Capture the cell that displays the provided text and extract its (X, Y) central coordinate. 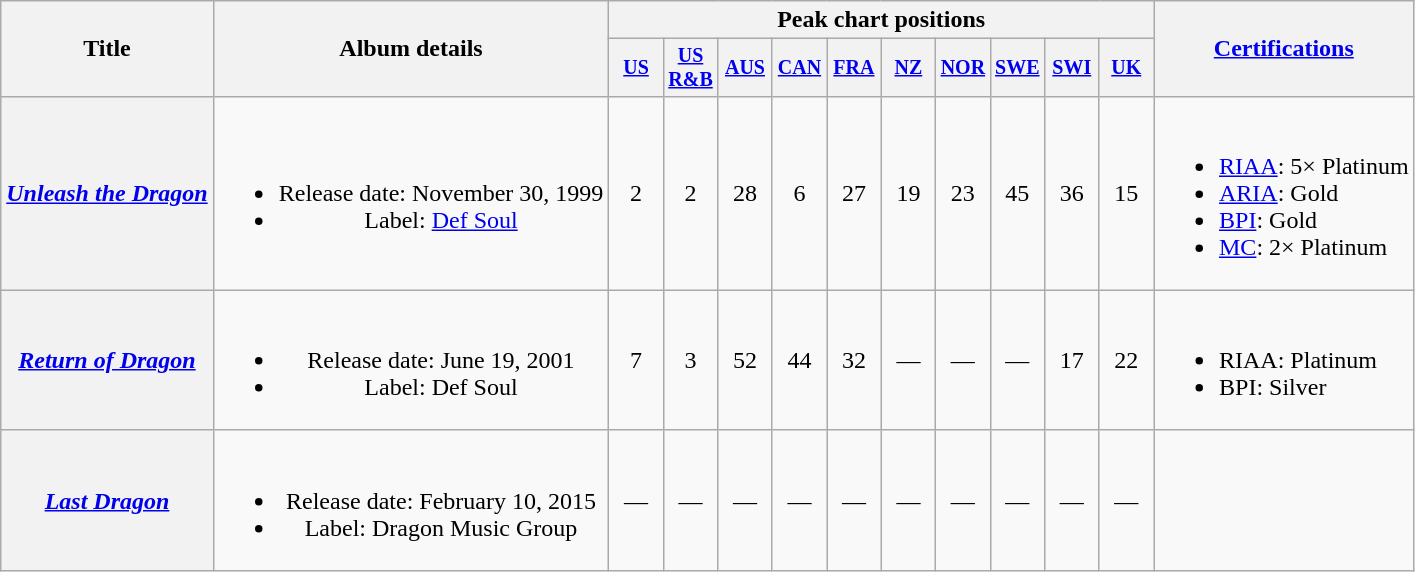
15 (1126, 193)
Peak chart positions (882, 20)
NZ (908, 68)
NOR (963, 68)
28 (745, 193)
7 (636, 360)
SWE (1017, 68)
US (636, 68)
US R&B (690, 68)
UK (1126, 68)
Return of Dragon (107, 360)
3 (690, 360)
27 (854, 193)
19 (908, 193)
SWI (1072, 68)
CAN (799, 68)
Certifications (1284, 49)
RIAA: PlatinumBPI: Silver (1284, 360)
52 (745, 360)
36 (1072, 193)
22 (1126, 360)
6 (799, 193)
Release date: November 30, 1999Label: Def Soul (411, 193)
Title (107, 49)
17 (1072, 360)
RIAA: 5× PlatinumARIA: GoldBPI: GoldMC: 2× Platinum (1284, 193)
AUS (745, 68)
Album details (411, 49)
45 (1017, 193)
Unleash the Dragon (107, 193)
Last Dragon (107, 500)
23 (963, 193)
32 (854, 360)
Release date: February 10, 2015Label: Dragon Music Group (411, 500)
44 (799, 360)
FRA (854, 68)
Release date: June 19, 2001Label: Def Soul (411, 360)
